Identify which cell holds the provided text, then report its (x, y) central coordinate. 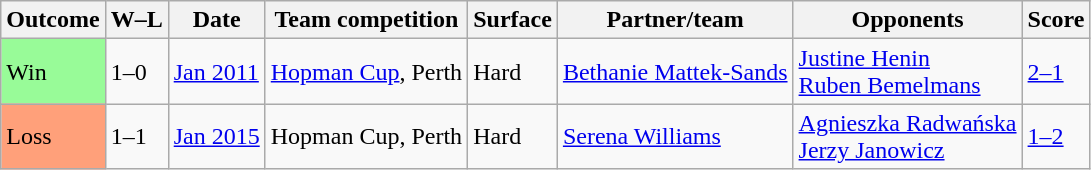
Surface (513, 20)
W–L (136, 20)
Outcome (53, 20)
Date (216, 20)
Bethanie Mattek-Sands (675, 72)
Jan 2011 (216, 72)
1–0 (136, 72)
Team competition (366, 20)
1–2 (1056, 136)
Win (53, 72)
Partner/team (675, 20)
Agnieszka Radwańska Jerzy Janowicz (908, 136)
Jan 2015 (216, 136)
Justine Henin Ruben Bemelmans (908, 72)
Opponents (908, 20)
2–1 (1056, 72)
Loss (53, 136)
Serena Williams (675, 136)
1–1 (136, 136)
Score (1056, 20)
